Capture the cell that displays the provided text and extract its [X, Y] central coordinate. 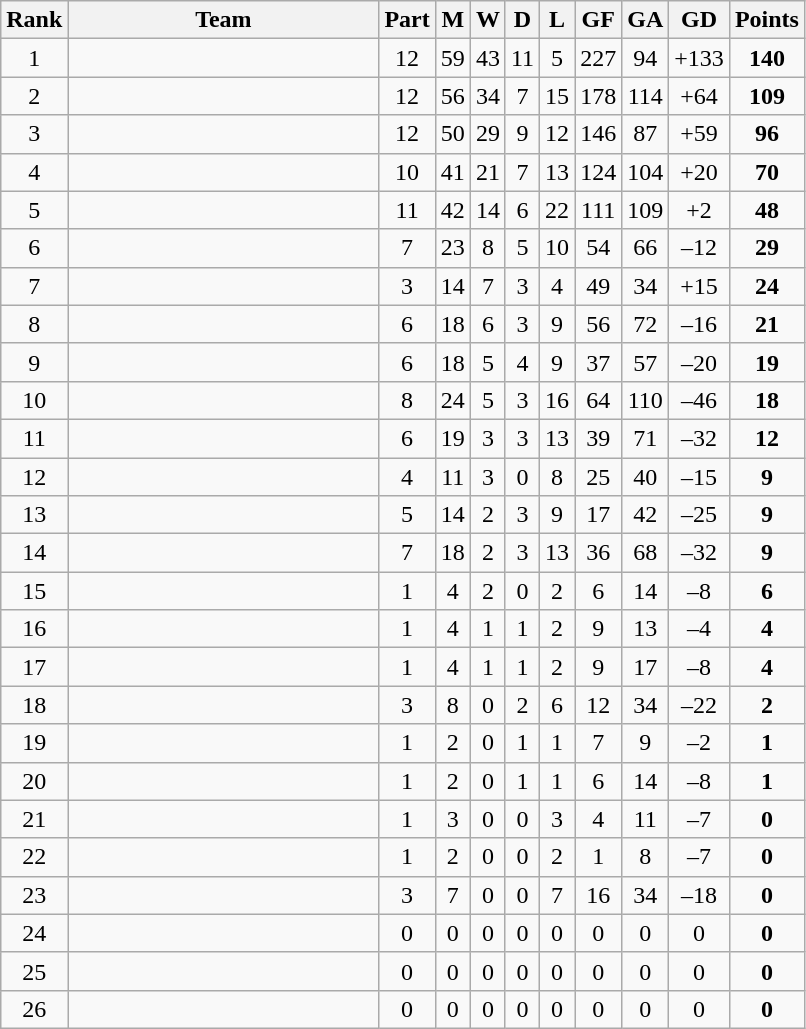
–18 [700, 895]
59 [452, 58]
W [488, 20]
+59 [700, 134]
–4 [700, 629]
111 [598, 210]
68 [646, 553]
227 [598, 58]
36 [598, 553]
+64 [700, 96]
146 [598, 134]
+20 [700, 172]
–12 [700, 248]
26 [34, 1009]
41 [452, 172]
66 [646, 248]
43 [488, 58]
+2 [700, 210]
71 [646, 438]
178 [598, 96]
104 [646, 172]
70 [766, 172]
110 [646, 400]
–15 [700, 477]
–16 [700, 324]
GD [700, 20]
Part [407, 20]
L [558, 20]
96 [766, 134]
GA [646, 20]
–20 [700, 362]
–2 [700, 743]
Rank [34, 20]
Team [224, 20]
–22 [700, 705]
124 [598, 172]
140 [766, 58]
D [522, 20]
+15 [700, 286]
Points [766, 20]
57 [646, 362]
49 [598, 286]
48 [766, 210]
64 [598, 400]
114 [646, 96]
39 [598, 438]
40 [646, 477]
M [452, 20]
–46 [700, 400]
20 [34, 781]
87 [646, 134]
37 [598, 362]
–25 [700, 515]
54 [598, 248]
+133 [700, 58]
72 [646, 324]
GF [598, 20]
50 [452, 134]
94 [646, 58]
